For the text-containing cell, return its midpoint in (X, Y) coordinate format. 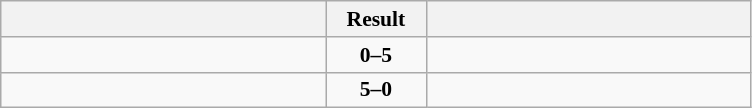
5–0 (376, 90)
0–5 (376, 55)
Result (376, 19)
